Identify which cell holds the provided text, then report its [X, Y] central coordinate. 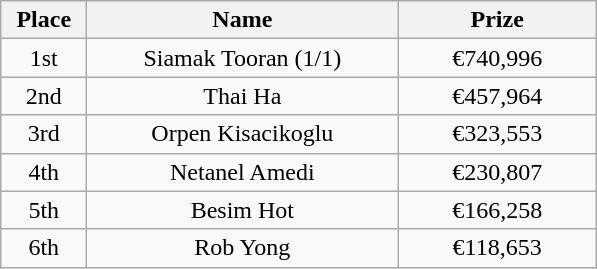
€740,996 [498, 58]
€166,258 [498, 210]
Netanel Amedi [242, 172]
Place [44, 20]
€457,964 [498, 96]
6th [44, 248]
€230,807 [498, 172]
2nd [44, 96]
Prize [498, 20]
Siamak Tooran (1/1) [242, 58]
€323,553 [498, 134]
Orpen Kisacikoglu [242, 134]
Name [242, 20]
Rob Yong [242, 248]
5th [44, 210]
3rd [44, 134]
4th [44, 172]
€118,653 [498, 248]
Besim Hot [242, 210]
1st [44, 58]
Thai Ha [242, 96]
